Identify which cell holds the provided text, then report its (X, Y) central coordinate. 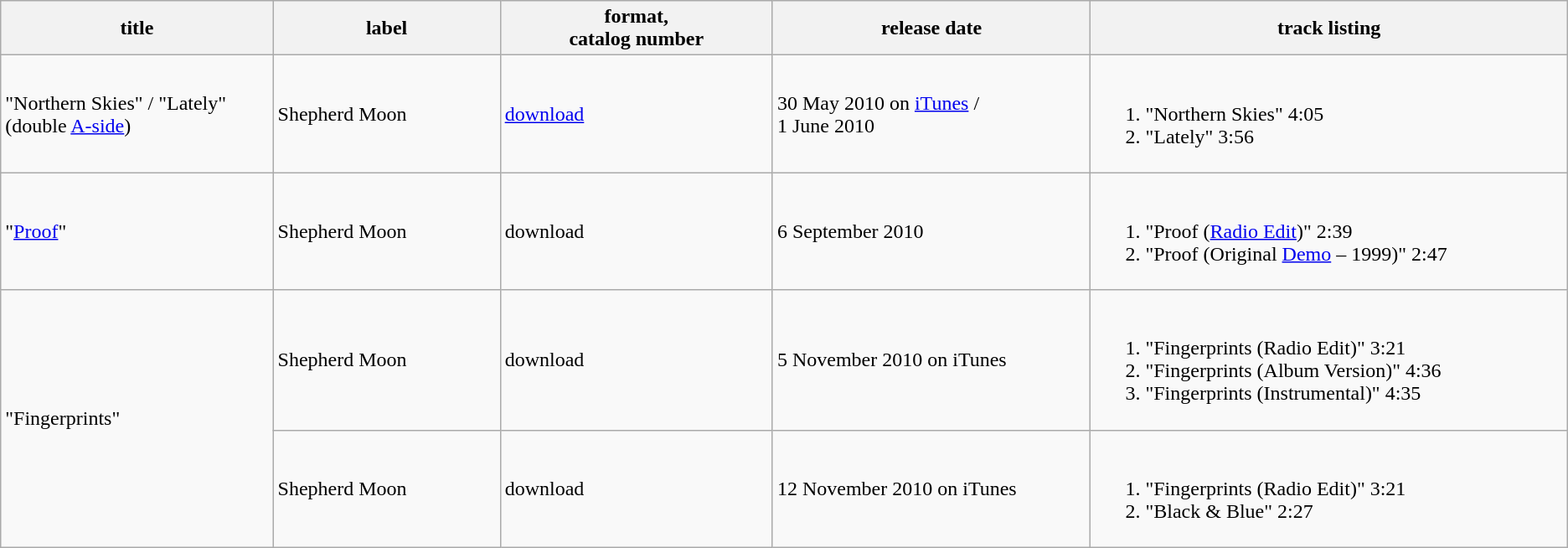
label (387, 28)
"Northern Skies" 4:05"Lately" 3:56 (1328, 114)
6 September 2010 (931, 231)
title (137, 28)
"Fingerprints (Radio Edit)" 3:21"Black & Blue" 2:27 (1328, 489)
30 May 2010 on iTunes /1 June 2010 (931, 114)
5 November 2010 on iTunes (931, 360)
track listing (1328, 28)
"Fingerprints" (137, 419)
"Proof (Radio Edit)" 2:39"Proof (Original Demo – 1999)" 2:47 (1328, 231)
"Northern Skies" / "Lately" (double A-side) (137, 114)
12 November 2010 on iTunes (931, 489)
release date (931, 28)
format,catalog number (637, 28)
"Proof" (137, 231)
"Fingerprints (Radio Edit)" 3:21"Fingerprints (Album Version)" 4:36"Fingerprints (Instrumental)" 4:35 (1328, 360)
